Output the (x, y) coordinate of the center of the cell containing the given text.  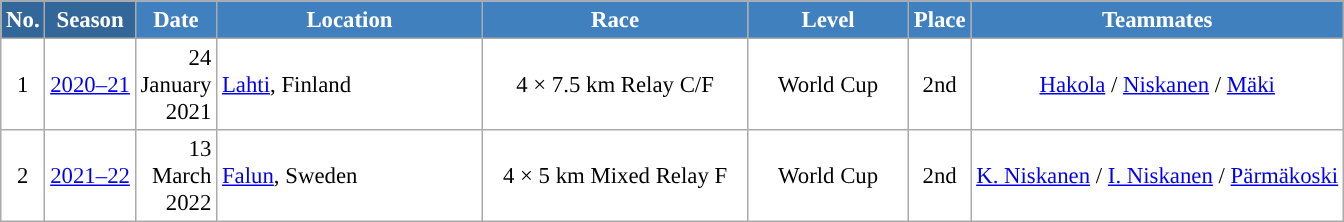
Level (828, 20)
Falun, Sweden (350, 176)
Season (90, 20)
24 January 2021 (176, 85)
2020–21 (90, 85)
Location (350, 20)
2 (23, 176)
No. (23, 20)
Hakola / Niskanen / Mäki (1158, 85)
2021–22 (90, 176)
K. Niskanen / I. Niskanen / Pärmäkoski (1158, 176)
Lahti, Finland (350, 85)
Race (615, 20)
4 × 7.5 km Relay C/F (615, 85)
Place (939, 20)
4 × 5 km Mixed Relay F (615, 176)
Date (176, 20)
13 March 2022 (176, 176)
Teammates (1158, 20)
1 (23, 85)
